Find where the given text appears and provide that cell's center as (x, y) coordinate. 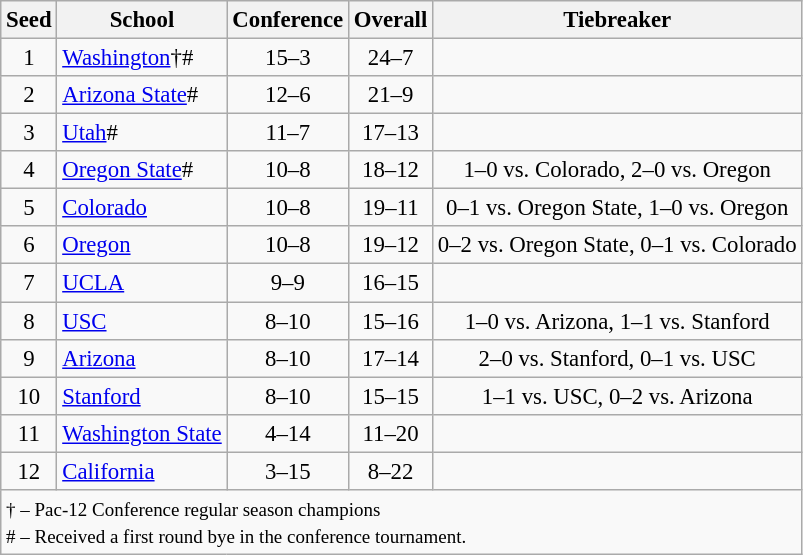
0–2 vs. Oregon State, 0–1 vs. Colorado (618, 245)
3–15 (288, 471)
2 (29, 95)
Oregon (142, 245)
Oregon State# (142, 170)
1 (29, 58)
Conference (288, 20)
Arizona State# (142, 95)
21–9 (391, 95)
California (142, 471)
2–0 vs. Stanford, 0–1 vs. USC (618, 358)
12 (29, 471)
Washington†# (142, 58)
† – Pac-12 Conference regular season champions# – Received a first round bye in the conference tournament. (402, 522)
19–12 (391, 245)
Arizona (142, 358)
8 (29, 321)
16–15 (391, 283)
UCLA (142, 283)
11–20 (391, 433)
1–0 vs. Colorado, 2–0 vs. Oregon (618, 170)
0–1 vs. Oregon State, 1–0 vs. Oregon (618, 208)
11 (29, 433)
10 (29, 396)
11–7 (288, 133)
12–6 (288, 95)
USC (142, 321)
3 (29, 133)
17–14 (391, 358)
18–12 (391, 170)
15–3 (288, 58)
8–22 (391, 471)
24–7 (391, 58)
Overall (391, 20)
9–9 (288, 283)
1–1 vs. USC, 0–2 vs. Arizona (618, 396)
4–14 (288, 433)
7 (29, 283)
Colorado (142, 208)
6 (29, 245)
5 (29, 208)
Stanford (142, 396)
Utah# (142, 133)
15–15 (391, 396)
15–16 (391, 321)
Tiebreaker (618, 20)
School (142, 20)
Washington State (142, 433)
17–13 (391, 133)
19–11 (391, 208)
Seed (29, 20)
4 (29, 170)
9 (29, 358)
1–0 vs. Arizona, 1–1 vs. Stanford (618, 321)
